Identify which cell holds the provided text, then report its (X, Y) central coordinate. 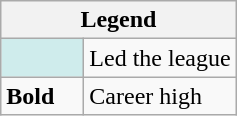
Led the league (160, 58)
Career high (160, 96)
Legend (118, 20)
Bold (42, 96)
